Extract the [X, Y] coordinate from the center of the cell holding the provided text.  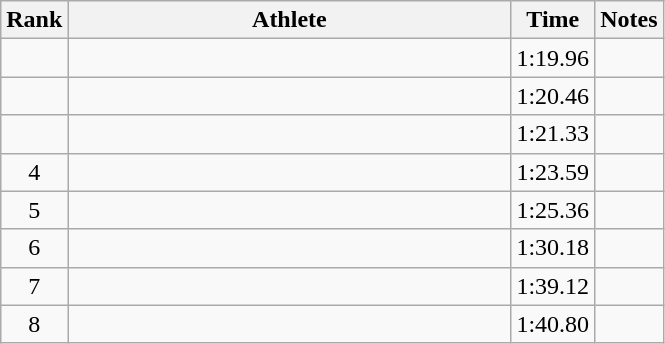
Rank [34, 20]
1:20.46 [553, 96]
5 [34, 210]
1:39.12 [553, 286]
7 [34, 286]
1:21.33 [553, 134]
1:40.80 [553, 324]
1:25.36 [553, 210]
6 [34, 248]
Athlete [290, 20]
8 [34, 324]
Notes [629, 20]
1:23.59 [553, 172]
Time [553, 20]
1:19.96 [553, 58]
1:30.18 [553, 248]
4 [34, 172]
